Locate the cell with the specified text and output its [X, Y] center coordinate. 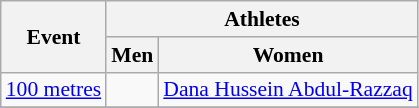
Dana Hussein Abdul-Razzaq [288, 90]
Men [132, 55]
Event [54, 36]
100 metres [54, 90]
Athletes [262, 19]
Women [288, 55]
